Return (X, Y) of the center of cell containing provided text 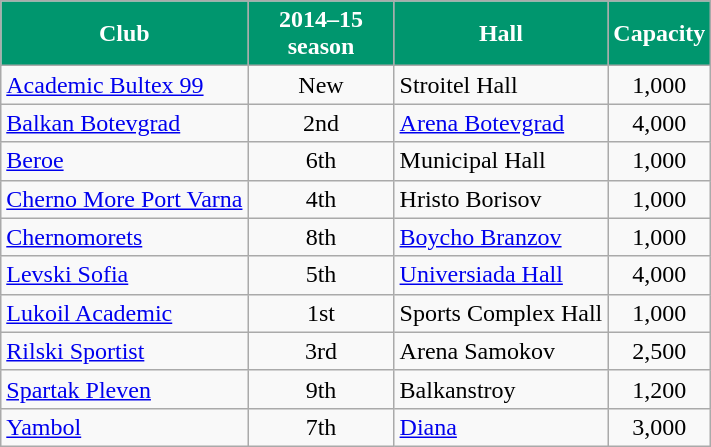
3rd (321, 351)
Balkanstroy (501, 389)
6th (321, 161)
4th (321, 199)
2nd (321, 123)
Municipal Hall (501, 161)
2,500 (660, 351)
Lukoil Academic (124, 313)
3,000 (660, 427)
Balkan Botevgrad (124, 123)
Spartak Pleven (124, 389)
Diana (501, 427)
8th (321, 237)
Beroe (124, 161)
Levski Sofia (124, 275)
Yambol (124, 427)
1,200 (660, 389)
Capacity (660, 34)
Universiada Hall (501, 275)
Club (124, 34)
9th (321, 389)
Chernomorets (124, 237)
Rilski Sportist (124, 351)
5th (321, 275)
Arena Botevgrad (501, 123)
Hall (501, 34)
Stroitel Hall (501, 85)
1st (321, 313)
7th (321, 427)
Arena Samokov (501, 351)
Hristo Borisov (501, 199)
Boycho Branzov (501, 237)
Cherno More Port Varna (124, 199)
New (321, 85)
Sports Complex Hall (501, 313)
2014–15 season (321, 34)
Academic Bultex 99 (124, 85)
